Identify which cell holds the provided text, then report its (x, y) central coordinate. 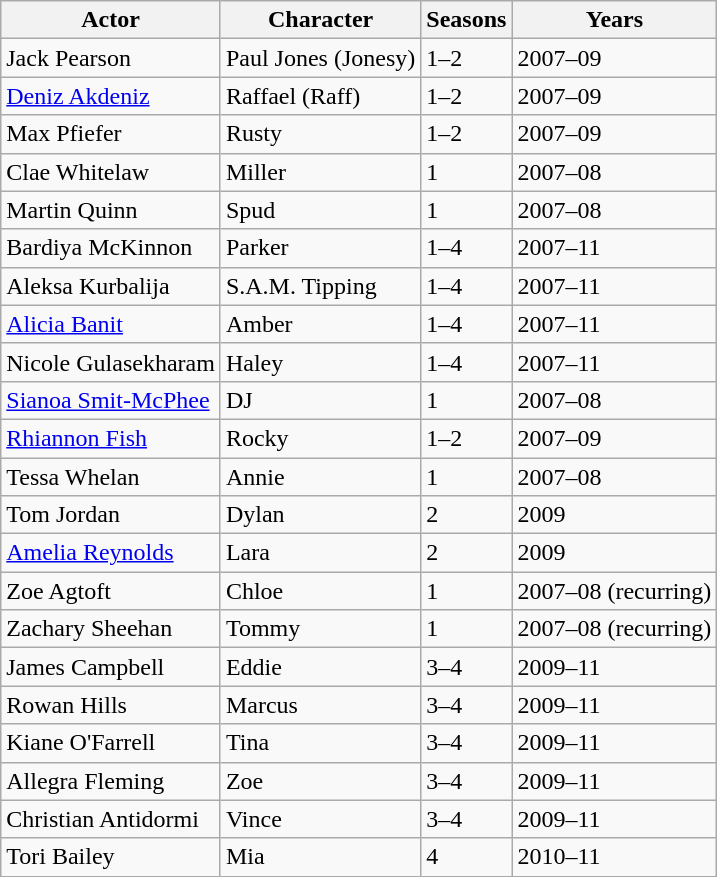
Alicia Banit (111, 324)
Tessa Whelan (111, 477)
Tori Bailey (111, 857)
2010–11 (614, 857)
Amelia Reynolds (111, 553)
Tom Jordan (111, 515)
Vince (320, 819)
Nicole Gulasekharam (111, 362)
Paul Jones (Jonesy) (320, 58)
Character (320, 20)
Zoe Agtoft (111, 591)
Miller (320, 172)
Haley (320, 362)
Amber (320, 324)
Aleksa Kurbalija (111, 286)
Tommy (320, 629)
Spud (320, 210)
DJ (320, 400)
Max Pfiefer (111, 134)
Allegra Fleming (111, 781)
Years (614, 20)
Rusty (320, 134)
Eddie (320, 667)
James Campbell (111, 667)
Sianoa Smit-McPhee (111, 400)
Marcus (320, 705)
Kiane O'Farrell (111, 743)
Bardiya McKinnon (111, 248)
Tina (320, 743)
Annie (320, 477)
4 (466, 857)
Deniz Akdeniz (111, 96)
Christian Antidormi (111, 819)
Zoe (320, 781)
Mia (320, 857)
Chloe (320, 591)
S.A.M. Tipping (320, 286)
Jack Pearson (111, 58)
Martin Quinn (111, 210)
Clae Whitelaw (111, 172)
Rowan Hills (111, 705)
Parker (320, 248)
Rocky (320, 438)
Lara (320, 553)
Seasons (466, 20)
Zachary Sheehan (111, 629)
Actor (111, 20)
Raffael (Raff) (320, 96)
Rhiannon Fish (111, 438)
Dylan (320, 515)
